Extract the [x, y] coordinate from the center of the cell holding the provided text.  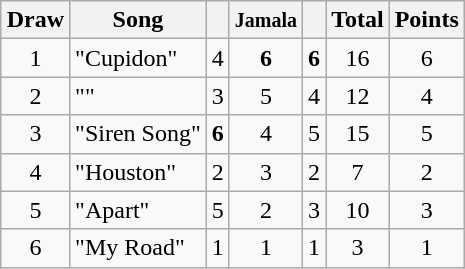
Draw [35, 20]
Points [426, 20]
"" [138, 96]
10 [358, 210]
15 [358, 134]
7 [358, 172]
Total [358, 20]
"Houston" [138, 172]
12 [358, 96]
"Siren Song" [138, 134]
"Cupidon" [138, 58]
"My Road" [138, 248]
16 [358, 58]
Jamala [266, 20]
Song [138, 20]
"Apart" [138, 210]
